Provide the (x, y) coordinate of the cell's center where the given text is located.  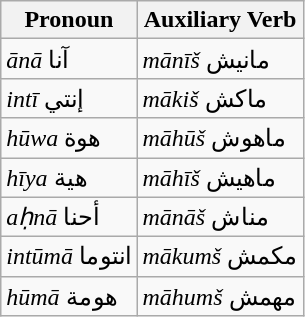
hīya هية (69, 178)
intī إنتي (69, 98)
mākiš ماكش (220, 98)
māhumš مهمش (220, 296)
ānā آنا (69, 59)
aḥnā أحنا (69, 217)
mānāš مناش (220, 217)
māhūš ماهوش (220, 138)
hūmā هومة (69, 296)
intūmā انتوما (69, 257)
Auxiliary Verb (220, 20)
hūwa هوة (69, 138)
mākumš مكمش (220, 257)
mānīš مانيش (220, 59)
Pronoun (69, 20)
māhīš ماهيش (220, 178)
